Extract the [x, y] coordinate from the center of the cell holding the provided text.  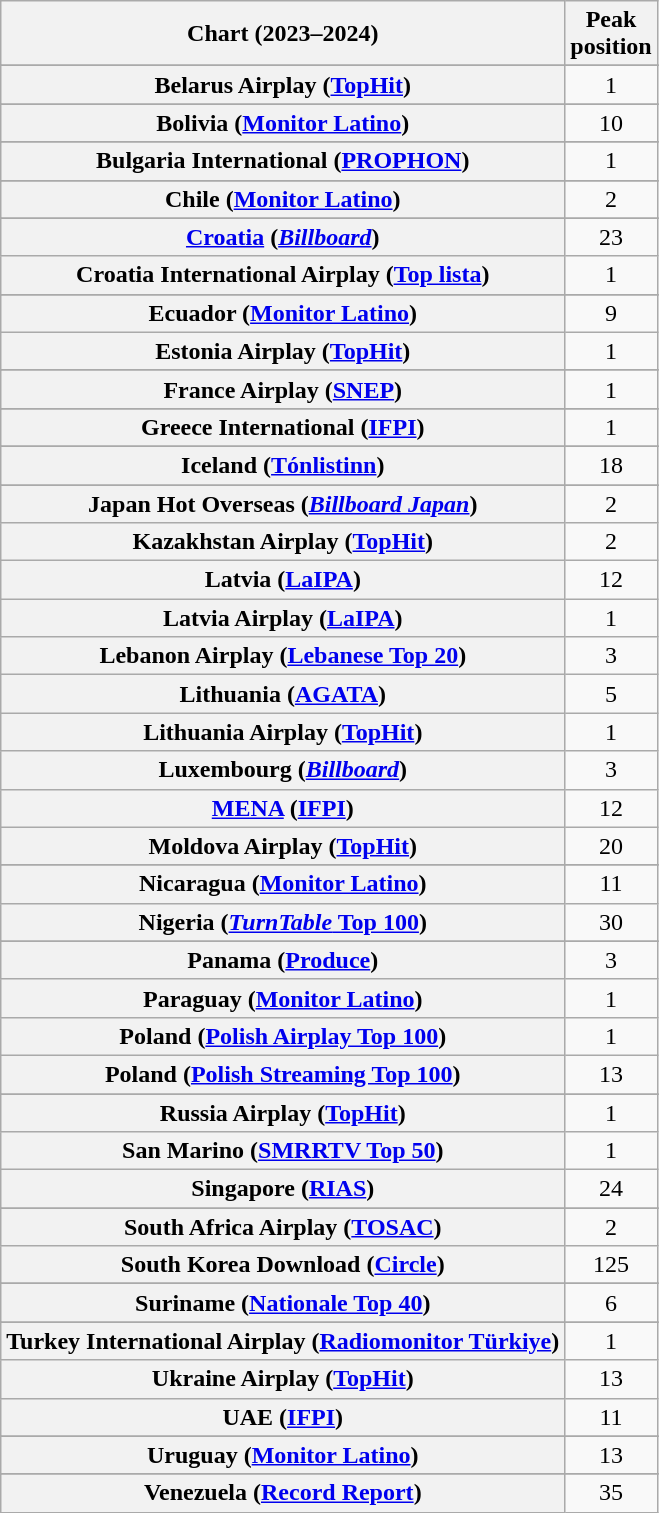
Croatia International Airplay (Top lista) [283, 275]
30 [611, 922]
10 [611, 123]
Paraguay (Monitor Latino) [283, 998]
35 [611, 1493]
5 [611, 694]
Chart (2023–2024) [283, 34]
Bulgaria International (PROPHON) [283, 161]
Lithuania (AGATA) [283, 694]
Lebanon Airplay (Lebanese Top 20) [283, 656]
Suriname (Nationale Top 40) [283, 1303]
23 [611, 237]
Latvia (LaIPA) [283, 580]
South Korea Download (Circle) [283, 1265]
Japan Hot Overseas (Billboard Japan) [283, 503]
Estonia Airplay (TopHit) [283, 351]
Venezuela (Record Report) [283, 1493]
Greece International (IFPI) [283, 427]
Poland (Polish Streaming Top 100) [283, 1074]
UAE (IFPI) [283, 1417]
Moldova Airplay (TopHit) [283, 846]
San Marino (SMRRTV Top 50) [283, 1151]
Ukraine Airplay (TopHit) [283, 1379]
24 [611, 1189]
Bolivia (Monitor Latino) [283, 123]
Kazakhstan Airplay (TopHit) [283, 542]
Ecuador (Monitor Latino) [283, 313]
Nigeria (TurnTable Top 100) [283, 922]
Chile (Monitor Latino) [283, 199]
Croatia (Billboard) [283, 237]
Uruguay (Monitor Latino) [283, 1455]
Iceland (Tónlistinn) [283, 465]
Lithuania Airplay (TopHit) [283, 732]
Singapore (RIAS) [283, 1189]
Poland (Polish Airplay Top 100) [283, 1036]
South Africa Airplay (TOSAC) [283, 1227]
Belarus Airplay (TopHit) [283, 85]
20 [611, 846]
Latvia Airplay (LaIPA) [283, 618]
125 [611, 1265]
6 [611, 1303]
9 [611, 313]
18 [611, 465]
Luxembourg (Billboard) [283, 770]
Panama (Produce) [283, 960]
France Airplay (SNEP) [283, 389]
Nicaragua (Monitor Latino) [283, 884]
MENA (IFPI) [283, 808]
Peakposition [611, 34]
Turkey International Airplay (Radiomonitor Türkiye) [283, 1341]
Russia Airplay (TopHit) [283, 1113]
